Return the (x, y) coordinate for the center point of the cell that contains the specified text.  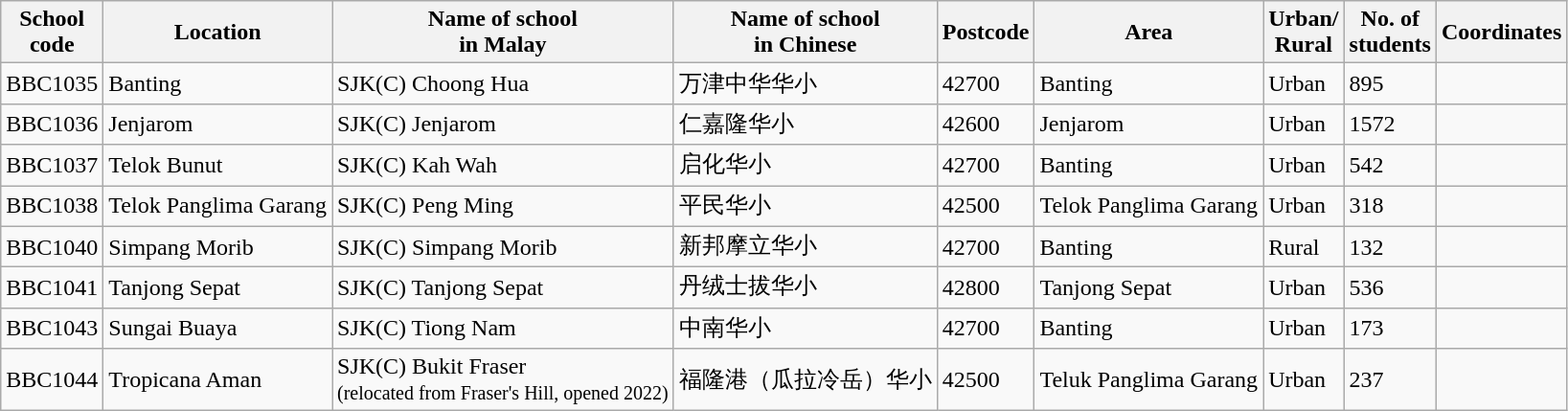
Name of schoolin Chinese (805, 33)
Teluk Panglima Garang (1149, 379)
Name of schoolin Malay (502, 33)
542 (1390, 165)
万津中华华小 (805, 84)
Postcode (986, 33)
SJK(C) Tiong Nam (502, 328)
Location (218, 33)
237 (1390, 379)
丹绒士拔华小 (805, 287)
启化华小 (805, 165)
BBC1044 (52, 379)
No. ofstudents (1390, 33)
895 (1390, 84)
173 (1390, 328)
SJK(C) Choong Hua (502, 84)
Tropicana Aman (218, 379)
BBC1043 (52, 328)
仁嘉隆华小 (805, 125)
Area (1149, 33)
SJK(C) Tanjong Sepat (502, 287)
新邦摩立华小 (805, 247)
Telok Bunut (218, 165)
Rural (1304, 247)
Coordinates (1501, 33)
BBC1037 (52, 165)
Schoolcode (52, 33)
BBC1041 (52, 287)
Urban/Rural (1304, 33)
42600 (986, 125)
1572 (1390, 125)
318 (1390, 207)
平民华小 (805, 207)
SJK(C) Peng Ming (502, 207)
Simpang Morib (218, 247)
536 (1390, 287)
132 (1390, 247)
SJK(C) Bukit Fraser(relocated from Fraser's Hill, opened 2022) (502, 379)
BBC1036 (52, 125)
42800 (986, 287)
BBC1035 (52, 84)
福隆港（瓜拉冷岳）华小 (805, 379)
SJK(C) Kah Wah (502, 165)
中南华小 (805, 328)
Sungai Buaya (218, 328)
BBC1038 (52, 207)
BBC1040 (52, 247)
SJK(C) Simpang Morib (502, 247)
SJK(C) Jenjarom (502, 125)
